Determine the (x, y) coordinate at the center of the cell enclosing the given text.  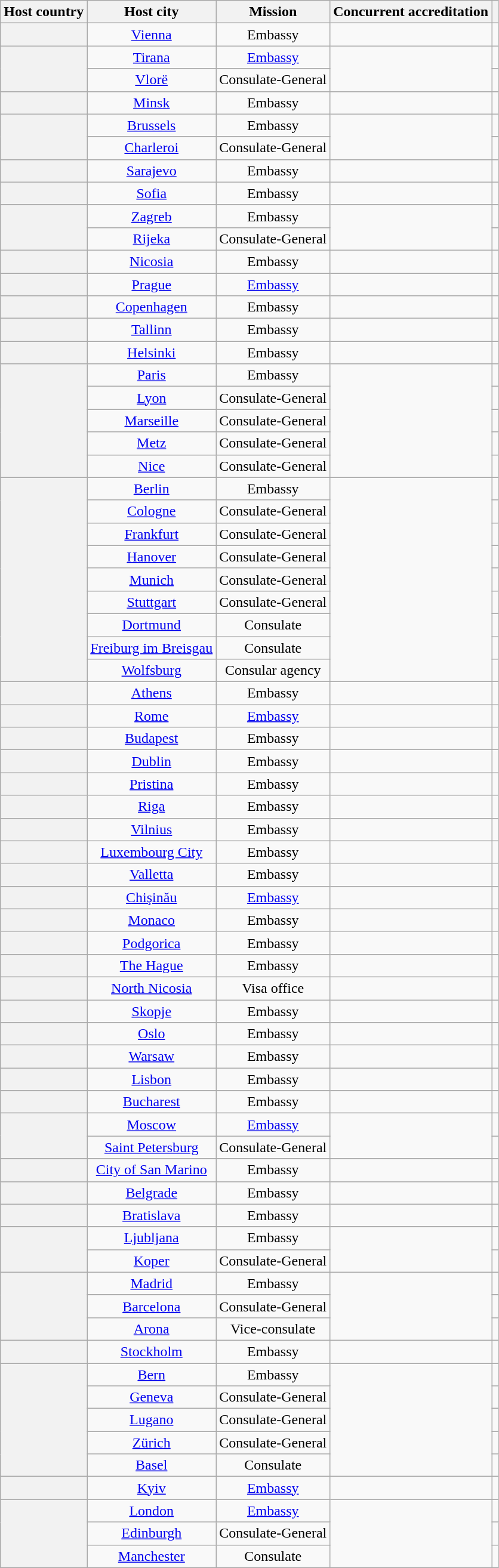
Concurrent accreditation (411, 12)
Koper (152, 1261)
Riga (152, 807)
Nice (152, 466)
Sofia (152, 193)
Pristina (152, 784)
Kyiv (152, 1488)
Bern (152, 1374)
Tallinn (152, 330)
Monaco (152, 920)
Zürich (152, 1443)
Rome (152, 716)
Moscow (152, 1125)
Basel (152, 1465)
Marseille (152, 421)
City of San Marino (152, 1170)
Vienna (152, 35)
Ljubljana (152, 1238)
The Hague (152, 965)
Podgorica (152, 943)
Rijeka (152, 239)
Madrid (152, 1283)
Copenhagen (152, 307)
Paris (152, 375)
Warsaw (152, 1057)
North Nicosia (152, 988)
Nicosia (152, 261)
Prague (152, 285)
Manchester (152, 1556)
Munich (152, 579)
Oslo (152, 1034)
Freiburg im Breisgau (152, 647)
Consular agency (273, 671)
Lugano (152, 1420)
Lisbon (152, 1079)
Frankfurt (152, 534)
Saint Petersburg (152, 1147)
Stockholm (152, 1351)
Metz (152, 443)
Charleroi (152, 148)
Wolfsburg (152, 671)
Vilnius (152, 829)
Geneva (152, 1397)
Lyon (152, 398)
Dublin (152, 761)
London (152, 1511)
Valletta (152, 875)
Bucharest (152, 1102)
Barcelona (152, 1306)
Minsk (152, 103)
Visa office (273, 988)
Host city (152, 12)
Brussels (152, 125)
Zagreb (152, 216)
Helsinki (152, 353)
Sarajevo (152, 171)
Budapest (152, 739)
Belgrade (152, 1193)
Bratislava (152, 1215)
Cologne (152, 511)
Stuttgart (152, 602)
Tirana (152, 57)
Dortmund (152, 625)
Athens (152, 693)
Luxembourg City (152, 852)
Berlin (152, 489)
Arona (152, 1329)
Hanover (152, 557)
Host country (44, 12)
Vlorë (152, 80)
Mission (273, 12)
Chişinău (152, 897)
Vice-consulate (273, 1329)
Skopje (152, 1011)
Edinburgh (152, 1533)
